Extract the (x, y) coordinate from the center of the cell holding the provided text.  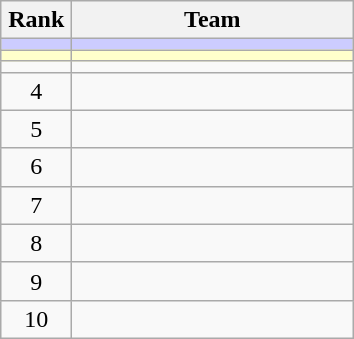
4 (36, 91)
Team (212, 20)
8 (36, 243)
10 (36, 319)
5 (36, 129)
6 (36, 167)
Rank (36, 20)
9 (36, 281)
7 (36, 205)
